Identify which cell holds the provided text, then report its [X, Y] central coordinate. 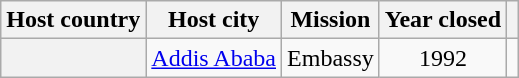
Year closed [442, 20]
1992 [442, 58]
Host country [74, 20]
Mission [331, 20]
Embassy [331, 58]
Addis Ababa [214, 58]
Host city [214, 20]
